Output the [x, y] coordinate of the center of the cell containing the given text.  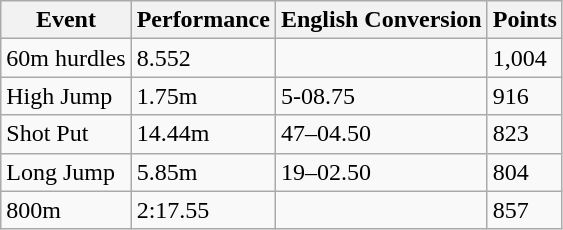
19–02.50 [381, 172]
Long Jump [66, 172]
800m [66, 210]
14.44m [203, 134]
857 [524, 210]
Event [66, 20]
5.85m [203, 172]
8.552 [203, 58]
5-08.75 [381, 96]
High Jump [66, 96]
English Conversion [381, 20]
47–04.50 [381, 134]
1.75m [203, 96]
804 [524, 172]
Points [524, 20]
916 [524, 96]
823 [524, 134]
Performance [203, 20]
1,004 [524, 58]
Shot Put [66, 134]
60m hurdles [66, 58]
2:17.55 [203, 210]
